From the cell containing the given text, extract its center point as [x, y] coordinate. 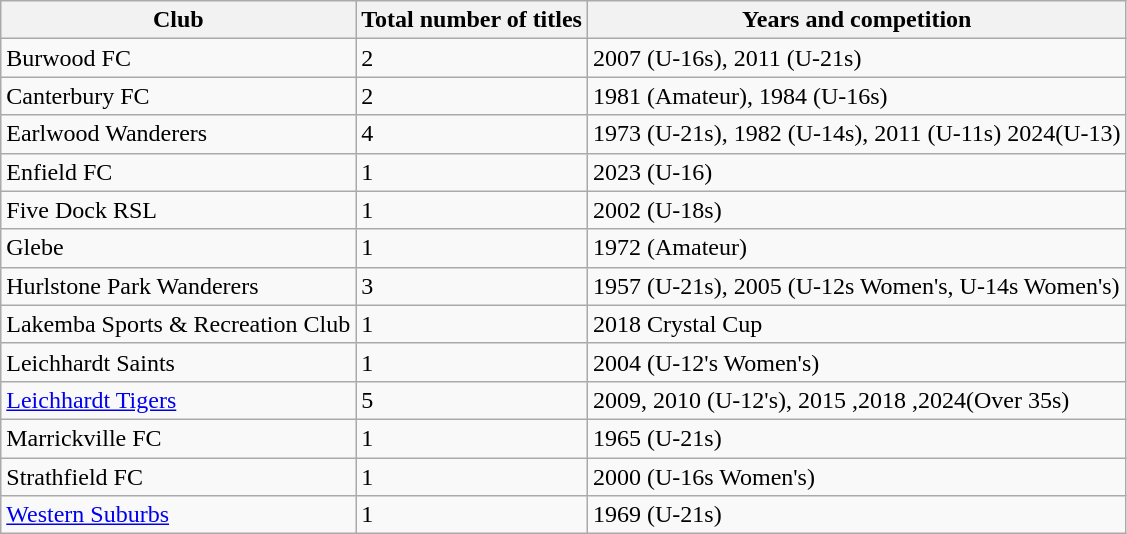
2000 (U-16s Women's) [856, 477]
Enfield FC [178, 172]
Marrickville FC [178, 438]
Western Suburbs [178, 515]
2004 (U-12's Women's) [856, 362]
1972 (Amateur) [856, 248]
Hurlstone Park Wanderers [178, 286]
Earlwood Wanderers [178, 134]
Leichhardt Tigers [178, 400]
1981 (Amateur), 1984 (U-16s) [856, 96]
2009, 2010 (U-12's), 2015 ,2018 ,2024(Over 35s) [856, 400]
Glebe [178, 248]
Lakemba Sports & Recreation Club [178, 324]
3 [472, 286]
Five Dock RSL [178, 210]
Strathfield FC [178, 477]
5 [472, 400]
1965 (U-21s) [856, 438]
2018 Crystal Cup [856, 324]
Burwood FC [178, 58]
4 [472, 134]
2002 (U-18s) [856, 210]
Total number of titles [472, 20]
2007 (U-16s), 2011 (U-21s) [856, 58]
Club [178, 20]
Canterbury FC [178, 96]
Leichhardt Saints [178, 362]
1973 (U-21s), 1982 (U-14s), 2011 (U-11s) 2024(U-13) [856, 134]
1957 (U-21s), 2005 (U-12s Women's, U-14s Women's) [856, 286]
Years and competition [856, 20]
2023 (U-16) [856, 172]
1969 (U-21s) [856, 515]
